Extract the [X, Y] coordinate from the center of the cell holding the provided text.  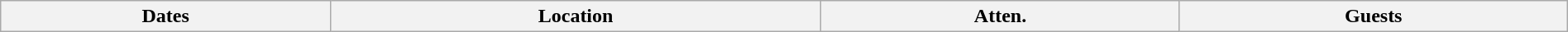
Location [576, 16]
Dates [165, 16]
Guests [1373, 16]
Atten. [1001, 16]
